Output the [x, y] coordinate of the center of the cell containing the given text.  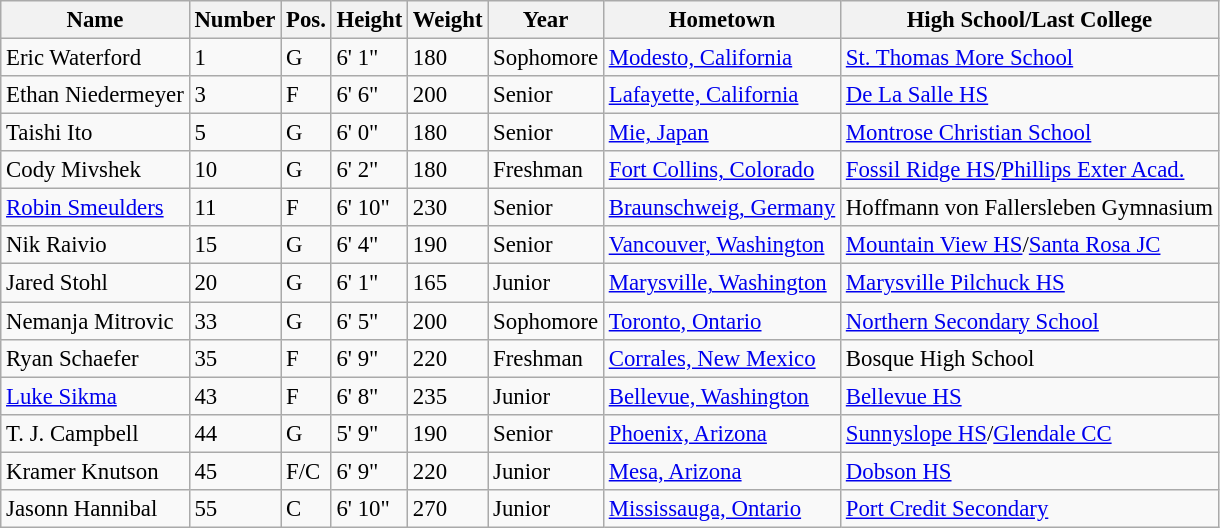
5' 9" [369, 433]
High School/Last College [1030, 20]
6' 0" [369, 133]
270 [448, 509]
165 [448, 283]
Braunschweig, Germany [722, 208]
Northern Secondary School [1030, 321]
Kramer Knutson [95, 471]
Mie, Japan [722, 133]
Ethan Niedermeyer [95, 95]
F/C [306, 471]
Year [546, 20]
Cody Mivshek [95, 170]
Montrose Christian School [1030, 133]
Height [369, 20]
5 [235, 133]
44 [235, 433]
6' 5" [369, 321]
Taishi Ito [95, 133]
Ryan Schaefer [95, 358]
C [306, 509]
Mississauga, Ontario [722, 509]
T. J. Campbell [95, 433]
Nemanja Mitrovic [95, 321]
Jared Stohl [95, 283]
Modesto, California [722, 58]
Lafayette, California [722, 95]
6' 2" [369, 170]
Hometown [722, 20]
Bellevue HS [1030, 396]
Mesa, Arizona [722, 471]
33 [235, 321]
Sunnyslope HS/Glendale CC [1030, 433]
Marysville, Washington [722, 283]
Mountain View HS/Santa Rosa JC [1030, 245]
Pos. [306, 20]
3 [235, 95]
Toronto, Ontario [722, 321]
10 [235, 170]
230 [448, 208]
20 [235, 283]
Fossil Ridge HS/Phillips Exter Acad. [1030, 170]
6' 8" [369, 396]
Name [95, 20]
Luke Sikma [95, 396]
55 [235, 509]
6' 4" [369, 245]
Robin Smeulders [95, 208]
Vancouver, Washington [722, 245]
Weight [448, 20]
235 [448, 396]
Corrales, New Mexico [722, 358]
Dobson HS [1030, 471]
Bellevue, Washington [722, 396]
11 [235, 208]
Marysville Pilchuck HS [1030, 283]
Port Credit Secondary [1030, 509]
6' 6" [369, 95]
Bosque High School [1030, 358]
De La Salle HS [1030, 95]
Number [235, 20]
St. Thomas More School [1030, 58]
1 [235, 58]
Jasonn Hannibal [95, 509]
Fort Collins, Colorado [722, 170]
Nik Raivio [95, 245]
Hoffmann von Fallersleben Gymnasium [1030, 208]
Phoenix, Arizona [722, 433]
15 [235, 245]
35 [235, 358]
43 [235, 396]
Eric Waterford [95, 58]
45 [235, 471]
